Identify which cell holds the provided text, then report its [x, y] central coordinate. 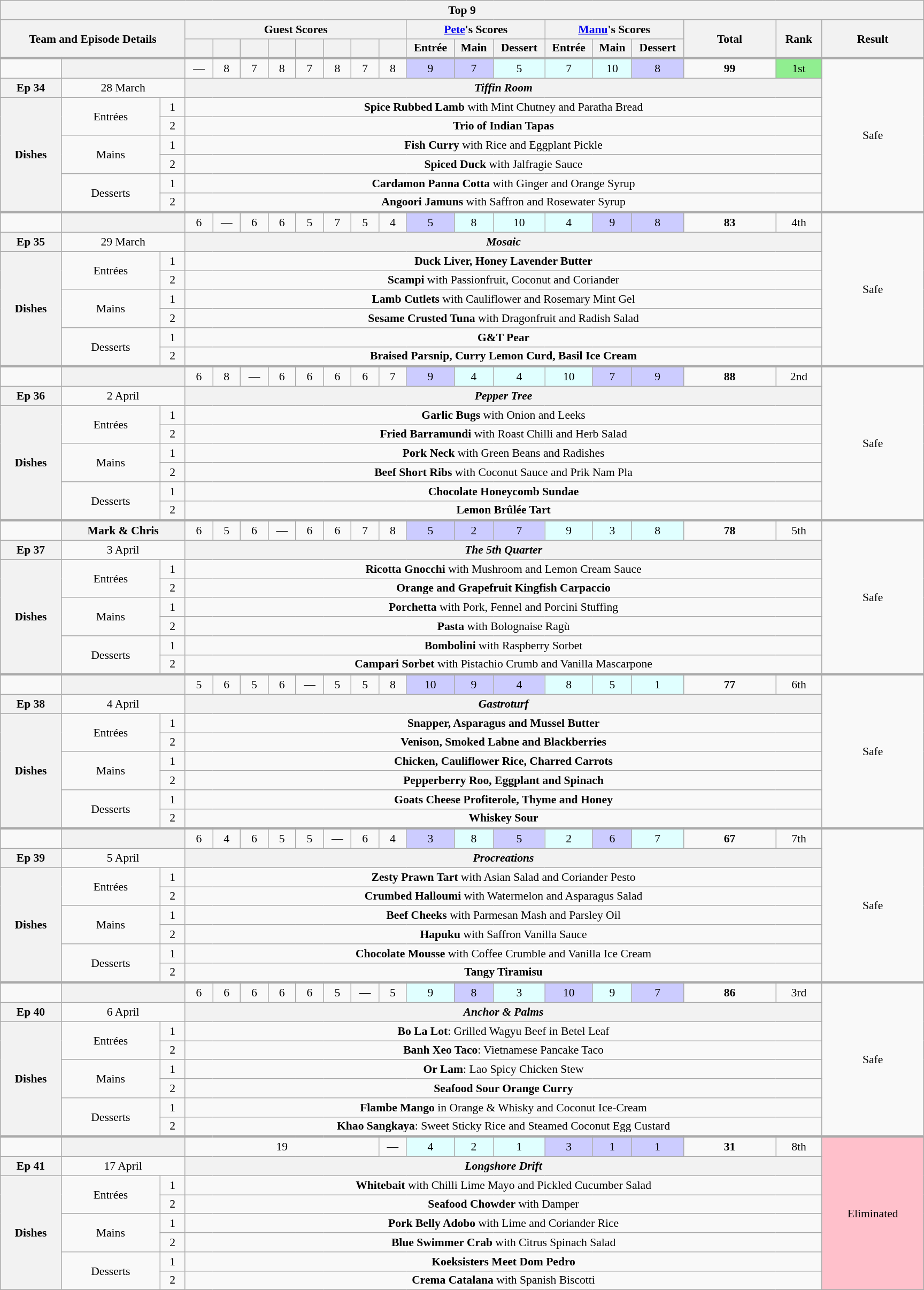
Chocolate Honeycomb Sundae [504, 492]
Rank [799, 40]
Banh Xeo Taco: Vietnamese Pancake Taco [504, 1050]
4th [799, 222]
Team and Episode Details [93, 40]
Result [873, 40]
Ep 40 [31, 1012]
6th [799, 685]
Ep 41 [31, 1166]
Ep 37 [31, 550]
Goats Cheese Profiterole, Thyme and Honey [504, 800]
Campari Sorbet with Pistachio Crumb and Vanilla Mascarpone [504, 664]
Chocolate Mousse with Coffee Crumble and Vanilla Ice Cream [504, 954]
77 [729, 685]
Pepper Tree [504, 396]
Total [729, 40]
G&T Pear [504, 337]
Garlic Bugs with Onion and Leeks [504, 415]
7th [799, 839]
Procreations [504, 858]
Tangy Tiramisu [504, 972]
Seafood Chowder with Damper [504, 1204]
Fried Barramundi with Roast Chilli and Herb Salad [504, 434]
8th [799, 1147]
3 April [123, 550]
Whiskey Sour [504, 818]
Trio of Indian Tapas [504, 126]
28 March [123, 88]
Top 9 [462, 10]
19 [282, 1147]
Or Lam: Lao Spicy Chicken Stew [504, 1070]
6 April [123, 1012]
83 [729, 222]
Ep 38 [31, 704]
Scampi with Passionfruit, Coconut and Coriander [504, 280]
Spice Rubbed Lamb with Mint Chutney and Paratha Bread [504, 107]
Manu's Scores [614, 29]
Lamb Cutlets with Cauliflower and Rosemary Mint Gel [504, 300]
Crumbed Halloumi with Watermelon and Asparagus Salad [504, 896]
Pork Belly Adobo with Lime and Coriander Rice [504, 1224]
Ep 39 [31, 858]
29 March [123, 242]
Pork Neck with Green Beans and Radishes [504, 454]
Whitebait with Chilli Lime Mayo and Pickled Cucumber Salad [504, 1185]
Mark & Chris [123, 531]
Ep 36 [31, 396]
Gastroturf [504, 704]
31 [729, 1147]
Venison, Smoked Labne and Blackberries [504, 742]
78 [729, 531]
Fish Curry with Rice and Eggplant Pickle [504, 145]
Guest Scores [296, 29]
4 April [123, 704]
Hapuku with Saffron Vanilla Sauce [504, 934]
Seafood Sour Orange Curry [504, 1088]
Khao Sangkaya: Sweet Sticky Rice and Steamed Coconut Egg Custard [504, 1126]
Spiced Duck with Jalfragie Sauce [504, 164]
Ep 35 [31, 242]
Angoori Jamuns with Saffron and Rosewater Syrup [504, 202]
Porchetta with Pork, Fennel and Porcini Stuffing [504, 608]
Pasta with Bolognaise Ragù [504, 626]
Beef Cheeks with Parmesan Mash and Parsley Oil [504, 916]
Flambe Mango in Orange & Whisky and Coconut Ice-Cream [504, 1108]
1st [799, 68]
3rd [799, 993]
Koeksisters Meet Dom Pedro [504, 1262]
2nd [799, 377]
88 [729, 377]
Ep 34 [31, 88]
5th [799, 531]
Beef Short Ribs with Coconut Sauce and Prik Nam Pla [504, 472]
Zesty Prawn Tart with Asian Salad and Coriander Pesto [504, 877]
Sesame Crusted Tuna with Dragonfruit and Radish Salad [504, 318]
Anchor & Palms [504, 1012]
Bombolini with Raspberry Sorbet [504, 646]
The 5th Quarter [504, 550]
5 April [123, 858]
Eliminated [873, 1214]
Orange and Grapefruit Kingfish Carpaccio [504, 588]
Pepperberry Roo, Eggplant and Spinach [504, 780]
Duck Liver, Honey Lavender Butter [504, 261]
Cardamon Panna Cotta with Ginger and Orange Syrup [504, 183]
Snapper, Asparagus and Mussel Butter [504, 723]
Pete's Scores [476, 29]
Blue Swimmer Crab with Citrus Spinach Salad [504, 1242]
Crema Catalana with Spanish Biscotti [504, 1280]
Mosaic [504, 242]
Chicken, Cauliflower Rice, Charred Carrots [504, 762]
Braised Parsnip, Curry Lemon Curd, Basil Ice Cream [504, 356]
67 [729, 839]
Longshore Drift [504, 1166]
2 April [123, 396]
Tiffin Room [504, 88]
Ricotta Gnocchi with Mushroom and Lemon Cream Sauce [504, 569]
Bo La Lot: Grilled Wagyu Beef in Betel Leaf [504, 1031]
99 [729, 68]
Lemon Brûlée Tart [504, 510]
17 April [123, 1166]
86 [729, 993]
